Search for the cell housing the specified text and yield its [X, Y] center coordinate. 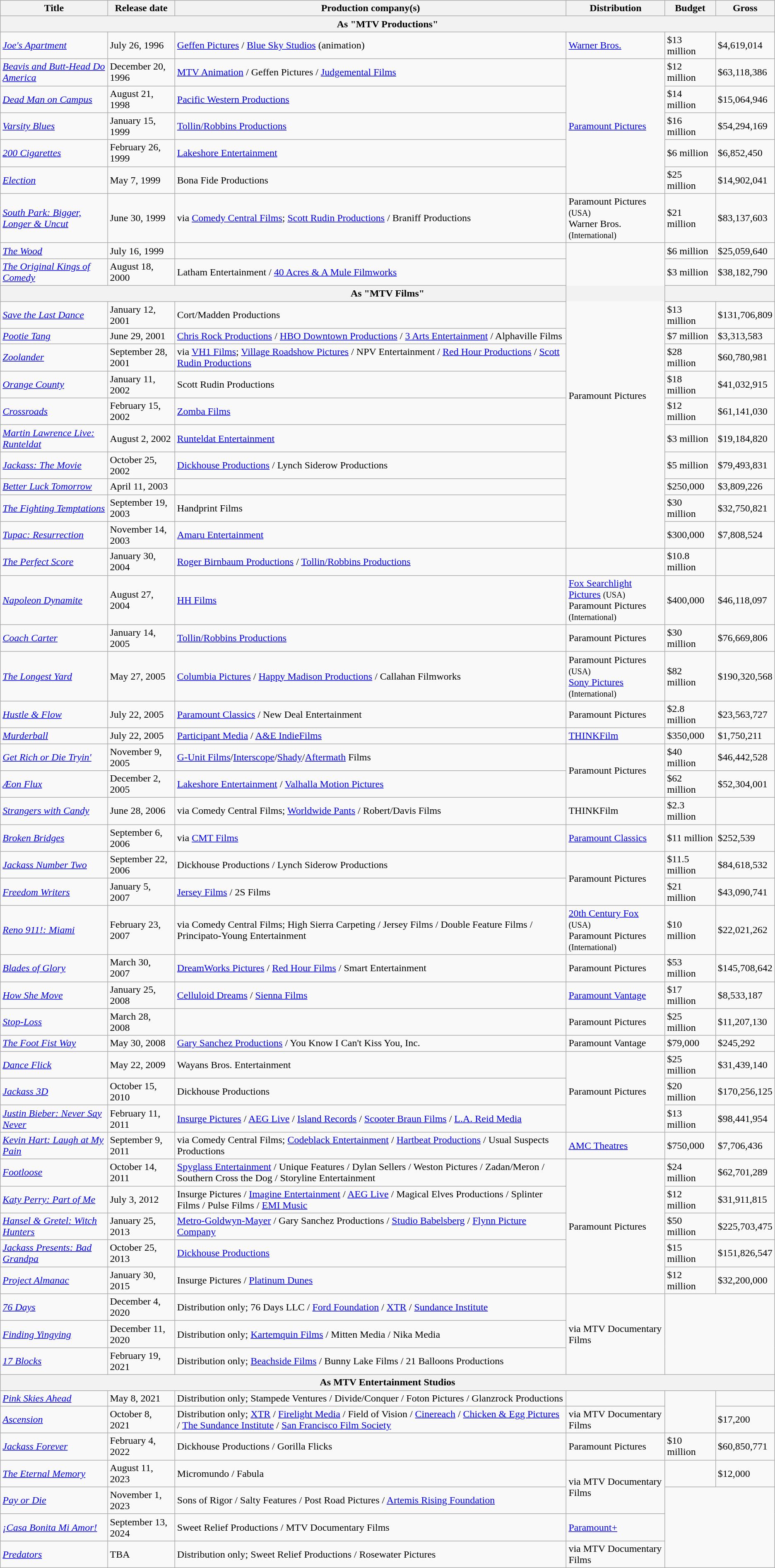
February 19, 2021 [141, 1361]
As MTV Entertainment Studios [387, 1382]
Strangers with Candy [54, 811]
Gary Sanchez Productions / You Know I Can't Kiss You, Inc. [371, 1043]
August 11, 2023 [141, 1474]
$300,000 [690, 535]
As "MTV Productions" [387, 24]
$7,706,436 [745, 1146]
February 26, 1999 [141, 153]
$53 million [690, 968]
via Comedy Central Films; High Sierra Carpeting / Jersey Films / Double Feature Films / Principato-Young Entertainment [371, 930]
MTV Animation / Geffen Pictures / Judgemental Films [371, 72]
South Park: Bigger, Longer & Uncut [54, 218]
Jersey Films / 2S Films [371, 892]
Project Almanac [54, 1281]
$11 million [690, 838]
Pacific Western Productions [371, 99]
Sweet Relief Productions / MTV Documentary Films [371, 1527]
January 15, 1999 [141, 126]
17 Blocks [54, 1361]
Distribution only; Sweet Relief Productions / Rosewater Pictures [371, 1554]
Joe's Apartment [54, 46]
$10.8 million [690, 562]
Amaru Entertainment [371, 535]
Handprint Films [371, 508]
via Comedy Central Films; Worldwide Pants / Robert/Davis Films [371, 811]
$19,184,820 [745, 438]
Martin Lawrence Live: Runteldat [54, 438]
The Fighting Temptations [54, 508]
January 14, 2005 [141, 638]
January 30, 2004 [141, 562]
$31,439,140 [745, 1064]
Chris Rock Productions / HBO Downtown Productions / 3 Arts Entertainment / Alphaville Films [371, 336]
January 25, 2008 [141, 995]
$24 million [690, 1172]
$79,493,831 [745, 466]
How She Move [54, 995]
Insurge Pictures / Platinum Dunes [371, 1281]
The Original Kings of Comedy [54, 272]
76 Days [54, 1307]
Runteldat Entertainment [371, 438]
September 6, 2006 [141, 838]
Paramount Classics [616, 838]
G-Unit Films/Interscope/Shady/Aftermath Films [371, 757]
$79,000 [690, 1043]
October 15, 2010 [141, 1092]
$98,441,954 [745, 1118]
$3,313,583 [745, 336]
$8,533,187 [745, 995]
Geffen Pictures / Blue Sky Studios (animation) [371, 46]
Celluloid Dreams / Sienna Films [371, 995]
Paramount Classics / New Deal Entertainment [371, 714]
Paramount Pictures (USA)Sony Pictures (International) [616, 676]
The Foot Fist Way [54, 1043]
Pay or Die [54, 1500]
Columbia Pictures / Happy Madison Productions / Callahan Filmworks [371, 676]
$12,000 [745, 1474]
Better Luck Tomorrow [54, 487]
Varsity Blues [54, 126]
January 11, 2002 [141, 384]
$2.3 million [690, 811]
$60,850,771 [745, 1446]
$3,809,226 [745, 487]
Jackass Forever [54, 1446]
$190,320,568 [745, 676]
July 26, 1996 [141, 46]
$245,292 [745, 1043]
$63,118,386 [745, 72]
$20 million [690, 1092]
The Longest Yard [54, 676]
Metro-Goldwyn-Mayer / Gary Sanchez Productions / Studio Babelsberg / Flynn Picture Company [371, 1227]
Save the Last Dance [54, 315]
December 4, 2020 [141, 1307]
$83,137,603 [745, 218]
Tupac: Resurrection [54, 535]
October 25, 2002 [141, 466]
Micromundo / Fabula [371, 1474]
May 8, 2021 [141, 1398]
February 15, 2002 [141, 412]
August 27, 2004 [141, 600]
Footloose [54, 1172]
May 7, 1999 [141, 180]
$43,090,741 [745, 892]
Latham Entertainment / 40 Acres & A Mule Filmworks [371, 272]
Hansel & Gretel: Witch Hunters [54, 1227]
$15,064,946 [745, 99]
August 2, 2002 [141, 438]
$32,200,000 [745, 1281]
Ascension [54, 1420]
May 27, 2005 [141, 676]
September 22, 2006 [141, 865]
$17 million [690, 995]
August 21, 1998 [141, 99]
Lakeshore Entertainment [371, 153]
HH Films [371, 600]
Justin Bieber: Never Say Never [54, 1118]
August 18, 2000 [141, 272]
$52,304,001 [745, 784]
Coach Carter [54, 638]
December 20, 1996 [141, 72]
Spyglass Entertainment / Unique Features / Dylan Sellers / Weston Pictures / Zadan/Meron / Southern Cross the Dog / Storyline Entertainment [371, 1172]
Warner Bros. [616, 46]
September 9, 2011 [141, 1146]
via Comedy Central Films; Scott Rudin Productions / Braniff Productions [371, 218]
July 3, 2012 [141, 1199]
Budget [690, 8]
May 30, 2008 [141, 1043]
$61,141,030 [745, 412]
Release date [141, 8]
The Eternal Memory [54, 1474]
Pink Skies Ahead [54, 1398]
$5 million [690, 466]
$2.8 million [690, 714]
Predators [54, 1554]
Beavis and Butt-Head Do America [54, 72]
Napoleon Dynamite [54, 600]
December 2, 2005 [141, 784]
$225,703,475 [745, 1227]
$54,294,169 [745, 126]
July 16, 1999 [141, 251]
February 11, 2011 [141, 1118]
$23,563,727 [745, 714]
$15 million [690, 1253]
$11.5 million [690, 865]
Æon Flux [54, 784]
$32,750,821 [745, 508]
Orange County [54, 384]
Dance Flick [54, 1064]
$750,000 [690, 1146]
Lakeshore Entertainment / Valhalla Motion Pictures [371, 784]
Crossroads [54, 412]
Distribution only; 76 Days LLC / Ford Foundation / XTR / Sundance Institute [371, 1307]
Election [54, 180]
Title [54, 8]
Blades of Glory [54, 968]
$40 million [690, 757]
Dickhouse Productions / Gorilla Flicks [371, 1446]
$31,911,815 [745, 1199]
Distribution only; Beachside Films / Bunny Lake Films / 21 Balloons Productions [371, 1361]
Scott Rudin Productions [371, 384]
Zomba Films [371, 412]
Broken Bridges [54, 838]
$11,207,130 [745, 1022]
Wayans Bros. Entertainment [371, 1064]
$84,618,532 [745, 865]
$41,032,915 [745, 384]
Paramount Pictures (USA)Warner Bros. (International) [616, 218]
$350,000 [690, 736]
$170,256,125 [745, 1092]
$50 million [690, 1227]
Hustle & Flow [54, 714]
November 1, 2023 [141, 1500]
$76,669,806 [745, 638]
As "MTV Films" [387, 293]
March 28, 2008 [141, 1022]
$22,021,262 [745, 930]
Roger Birnbaum Productions / Tollin/Robbins Productions [371, 562]
Get Rich or Die Tryin' [54, 757]
$38,182,790 [745, 272]
$62,701,289 [745, 1172]
November 9, 2005 [141, 757]
April 11, 2003 [141, 487]
AMC Theatres [616, 1146]
$7 million [690, 336]
Zoolander [54, 358]
Stop-Loss [54, 1022]
$4,619,014 [745, 46]
$6,852,450 [745, 153]
October 14, 2011 [141, 1172]
TBA [141, 1554]
Sons of Rigor / Salty Features / Post Road Pictures / Artemis Rising Foundation [371, 1500]
Finding Yingying [54, 1334]
Freedom Writers [54, 892]
November 14, 2003 [141, 535]
DreamWorks Pictures / Red Hour Films / Smart Entertainment [371, 968]
September 19, 2003 [141, 508]
$1,750,211 [745, 736]
March 30, 2007 [141, 968]
The Wood [54, 251]
¡Casa Bonita Mi Amor! [54, 1527]
$17,200 [745, 1420]
Production company(s) [371, 8]
200 Cigarettes [54, 153]
$7,808,524 [745, 535]
$252,539 [745, 838]
Reno 911!: Miami [54, 930]
Distribution [616, 8]
February 4, 2022 [141, 1446]
June 29, 2001 [141, 336]
$151,826,547 [745, 1253]
$60,780,981 [745, 358]
via Comedy Central Films; Codeblack Entertainment / Hartbeat Productions / Usual Suspects Productions [371, 1146]
January 25, 2013 [141, 1227]
Jackass: The Movie [54, 466]
$18 million [690, 384]
Gross [745, 8]
Pootie Tang [54, 336]
$14 million [690, 99]
Distribution only; Kartemquin Films / Mitten Media / Nika Media [371, 1334]
May 22, 2009 [141, 1064]
September 13, 2024 [141, 1527]
January 5, 2007 [141, 892]
Fox Searchlight Pictures (USA)Paramount Pictures (International) [616, 600]
$46,442,528 [745, 757]
Jackass Number Two [54, 865]
Kevin Hart: Laugh at My Pain [54, 1146]
September 28, 2001 [141, 358]
$400,000 [690, 600]
February 23, 2007 [141, 930]
December 11, 2020 [141, 1334]
Insurge Pictures / Imagine Entertainment / AEG Live / Magical Elves Productions / Splinter Films / Pulse Films / EMI Music [371, 1199]
Paramount+ [616, 1527]
$46,118,097 [745, 600]
January 30, 2015 [141, 1281]
via CMT Films [371, 838]
$28 million [690, 358]
Murderball [54, 736]
20th Century Fox (USA)Paramount Pictures (International) [616, 930]
June 28, 2006 [141, 811]
$16 million [690, 126]
Dead Man on Campus [54, 99]
Cort/Madden Productions [371, 315]
Jackass Presents: Bad Grandpa [54, 1253]
via VH1 Films; Village Roadshow Pictures / NPV Entertainment / Red Hour Productions / Scott Rudin Productions [371, 358]
$25,059,640 [745, 251]
Participant Media / A&E IndieFilms [371, 736]
Distribution only; Stampede Ventures / Divide/Conquer / Foton Pictures / Glanzrock Productions [371, 1398]
The Perfect Score [54, 562]
Jackass 3D [54, 1092]
$145,708,642 [745, 968]
October 25, 2013 [141, 1253]
$82 million [690, 676]
$62 million [690, 784]
October 8, 2021 [141, 1420]
$250,000 [690, 487]
January 12, 2001 [141, 315]
$131,706,809 [745, 315]
Insurge Pictures / AEG Live / Island Records / Scooter Braun Films / L.A. Reid Media [371, 1118]
Distribution only; XTR / Firelight Media / Field of Vision / Cinereach / Chicken & Egg Pictures / The Sundance Institute / San Francisco Film Society [371, 1420]
$14,902,041 [745, 180]
Katy Perry: Part of Me [54, 1199]
June 30, 1999 [141, 218]
Bona Fide Productions [371, 180]
